Scan for the cell matching the given text and deliver its [x, y] coordinate at center. 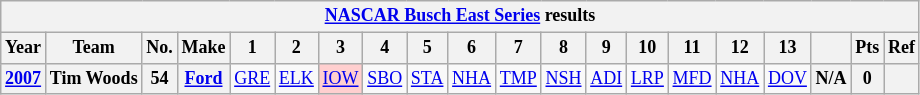
STA [428, 78]
No. [160, 48]
54 [160, 78]
Pts [868, 48]
1 [252, 48]
3 [340, 48]
8 [564, 48]
LRP [648, 78]
6 [472, 48]
IOW [340, 78]
NSH [564, 78]
7 [518, 48]
N/A [831, 78]
4 [385, 48]
Tim Woods [94, 78]
ADI [606, 78]
GRE [252, 78]
10 [648, 48]
0 [868, 78]
TMP [518, 78]
9 [606, 48]
NASCAR Busch East Series results [460, 16]
2 [296, 48]
ELK [296, 78]
Make [204, 48]
MFD [692, 78]
5 [428, 48]
SBO [385, 78]
12 [740, 48]
13 [788, 48]
11 [692, 48]
2007 [24, 78]
Year [24, 48]
Ref [902, 48]
Ford [204, 78]
Team [94, 48]
DOV [788, 78]
